Scan for the cell matching the given text and deliver its [X, Y] coordinate at center. 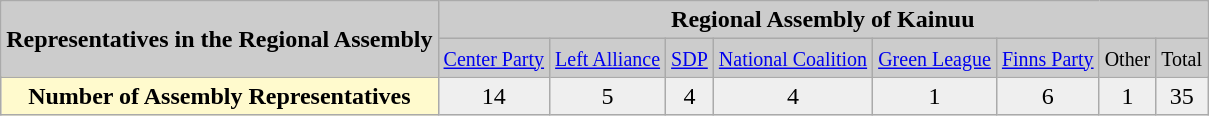
Center Party [494, 58]
Left Alliance [608, 58]
Other [1128, 58]
Number of Assembly Representatives [220, 96]
6 [1048, 96]
National Coalition [792, 58]
Regional Assembly of Kainuu [823, 20]
14 [494, 96]
Representatives in the Regional Assembly [220, 39]
Green League [935, 58]
35 [1182, 96]
SDP [690, 58]
5 [608, 96]
Finns Party [1048, 58]
Total [1182, 58]
